For the text-containing cell, return its midpoint in (x, y) coordinate format. 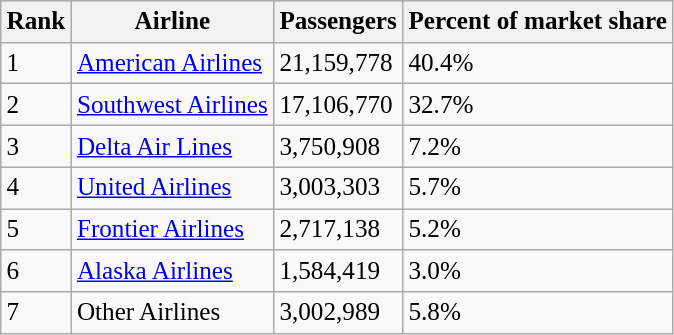
Delta Air Lines (172, 146)
United Airlines (172, 188)
3,750,908 (338, 146)
2,717,138 (338, 229)
21,159,778 (338, 63)
4 (36, 188)
1 (36, 63)
Rank (36, 22)
3 (36, 146)
6 (36, 271)
7 (36, 313)
Southwest Airlines (172, 105)
32.7% (538, 105)
Passengers (338, 22)
5.2% (538, 229)
Alaska Airlines (172, 271)
7.2% (538, 146)
40.4% (538, 63)
Percent of market share (538, 22)
5 (36, 229)
17,106,770 (338, 105)
Airline (172, 22)
1,584,419 (338, 271)
Frontier Airlines (172, 229)
Other Airlines (172, 313)
3,002,989 (338, 313)
2 (36, 105)
3.0% (538, 271)
5.7% (538, 188)
3,003,303 (338, 188)
5.8% (538, 313)
American Airlines (172, 63)
